For the text-containing cell, return its midpoint in [x, y] coordinate format. 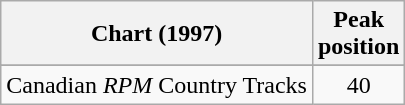
40 [358, 85]
Peakposition [358, 34]
Canadian RPM Country Tracks [157, 85]
Chart (1997) [157, 34]
